Find where the given text appears and provide that cell's center as (x, y) coordinate. 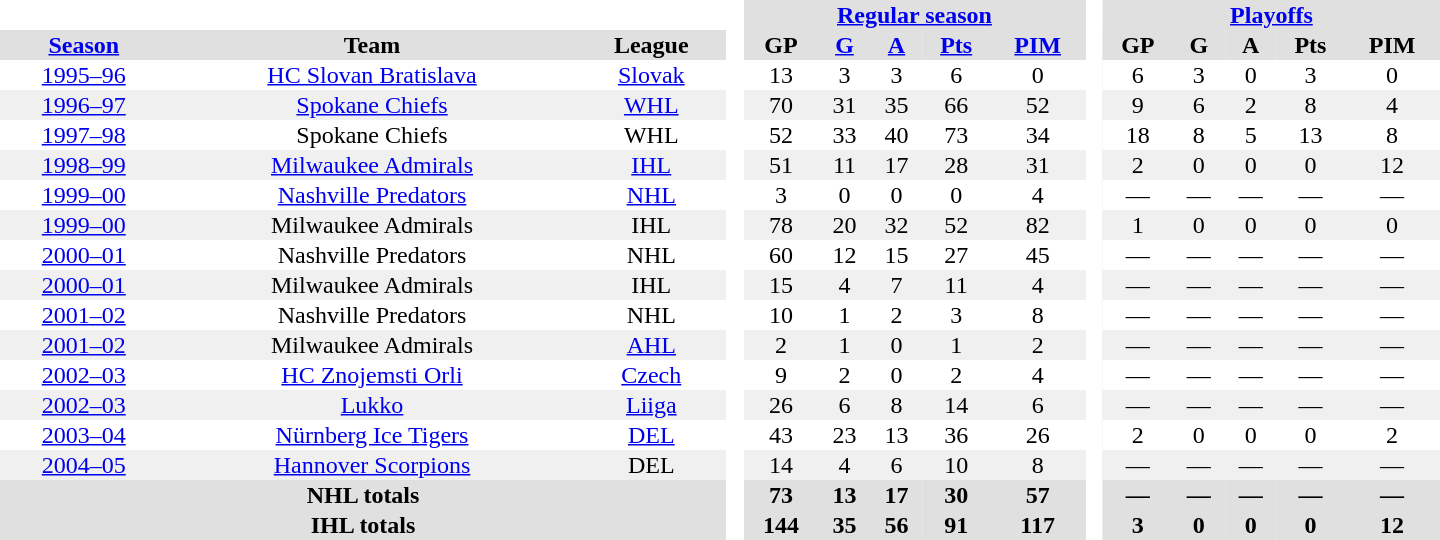
82 (1038, 225)
43 (780, 435)
1998–99 (84, 165)
51 (780, 165)
1997–98 (84, 135)
IHL totals (363, 525)
70 (780, 105)
18 (1138, 135)
2003–04 (84, 435)
7 (896, 285)
2004–05 (84, 465)
Liiga (651, 405)
Hannover Scorpions (372, 465)
Lukko (372, 405)
Team (372, 45)
91 (956, 525)
1995–96 (84, 75)
36 (956, 435)
5 (1251, 135)
Season (84, 45)
Nürnberg Ice Tigers (372, 435)
57 (1038, 495)
33 (845, 135)
Playoffs (1272, 15)
45 (1038, 255)
144 (780, 525)
66 (956, 105)
1996–97 (84, 105)
League (651, 45)
40 (896, 135)
HC Znojemsti Orli (372, 375)
28 (956, 165)
20 (845, 225)
HC Slovan Bratislava (372, 75)
32 (896, 225)
Regular season (914, 15)
Czech (651, 375)
AHL (651, 345)
117 (1038, 525)
23 (845, 435)
34 (1038, 135)
56 (896, 525)
30 (956, 495)
78 (780, 225)
Slovak (651, 75)
27 (956, 255)
NHL totals (363, 495)
60 (780, 255)
